Determine the (X, Y) coordinate at the center of the cell enclosing the given text.  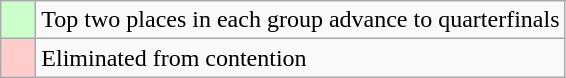
Eliminated from contention (300, 58)
Top two places in each group advance to quarterfinals (300, 20)
